Pinpoint the cell where the given text exists, returning its [x, y] midpoint coordinate. 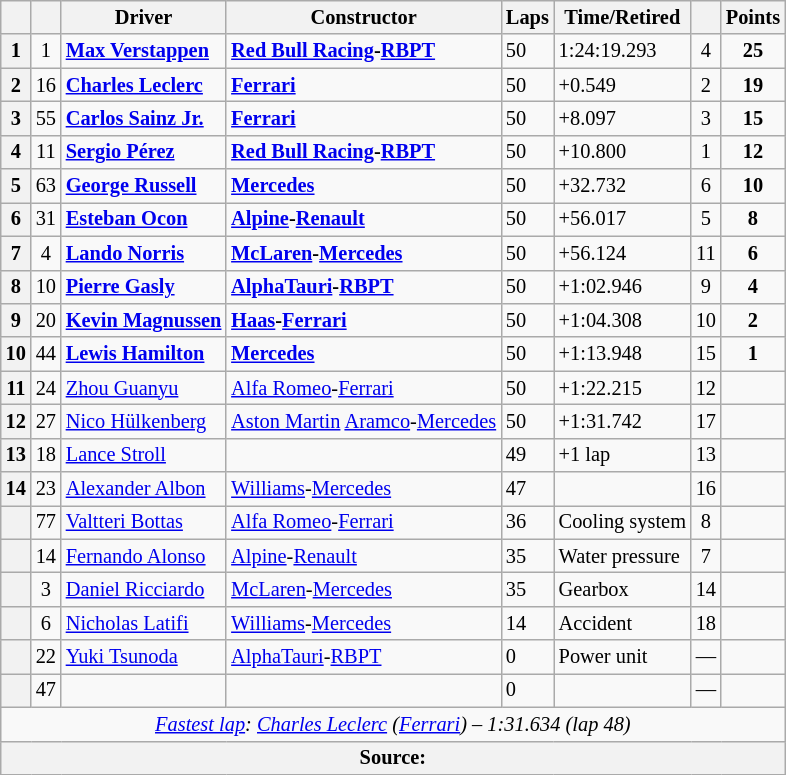
Lance Stroll [144, 455]
55 [46, 118]
Power unit [622, 657]
24 [46, 388]
Accident [622, 623]
Source: [393, 758]
31 [46, 219]
Haas-Ferrari [364, 320]
20 [46, 320]
17 [706, 421]
+1:22.215 [622, 388]
+56.124 [622, 253]
63 [46, 186]
Pierre Gasly [144, 287]
Nicholas Latifi [144, 623]
Water pressure [622, 556]
George Russell [144, 186]
Zhou Guanyu [144, 388]
19 [753, 85]
Gearbox [622, 589]
Daniel Ricciardo [144, 589]
Sergio Pérez [144, 152]
+0.549 [622, 85]
77 [46, 522]
+1:13.948 [622, 354]
Cooling system [622, 522]
+10.800 [622, 152]
+56.017 [622, 219]
Points [753, 17]
22 [46, 657]
+1:02.946 [622, 287]
Yuki Tsunoda [144, 657]
Laps [528, 17]
+1:31.742 [622, 421]
Aston Martin Aramco-Mercedes [364, 421]
25 [753, 51]
+32.732 [622, 186]
+1:04.308 [622, 320]
Valtteri Bottas [144, 522]
Kevin Magnussen [144, 320]
Charles Leclerc [144, 85]
Alexander Albon [144, 489]
36 [528, 522]
23 [46, 489]
27 [46, 421]
Max Verstappen [144, 51]
Lando Norris [144, 253]
+8.097 [622, 118]
Fastest lap: Charles Leclerc (Ferrari) – 1:31.634 (lap 48) [393, 724]
Esteban Ocon [144, 219]
Time/Retired [622, 17]
Nico Hülkenberg [144, 421]
Constructor [364, 17]
1:24:19.293 [622, 51]
44 [46, 354]
49 [528, 455]
Driver [144, 17]
Fernando Alonso [144, 556]
Carlos Sainz Jr. [144, 118]
Lewis Hamilton [144, 354]
+1 lap [622, 455]
